Identify which cell holds the provided text, then report its (x, y) central coordinate. 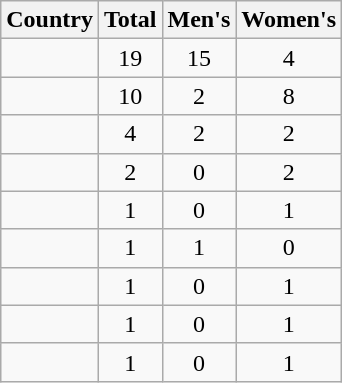
Men's (199, 20)
19 (130, 58)
Total (130, 20)
10 (130, 96)
15 (199, 58)
Women's (289, 20)
Country (50, 20)
8 (289, 96)
